Scan for the cell matching the given text and deliver its [x, y] coordinate at center. 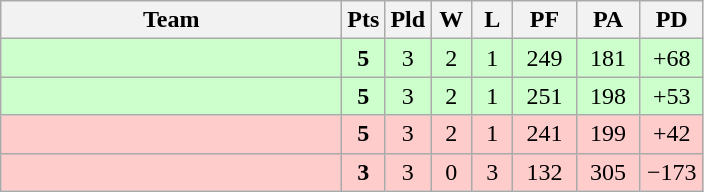
L [492, 20]
199 [608, 134]
Team [172, 20]
Pld [408, 20]
198 [608, 96]
PD [672, 20]
W [452, 20]
249 [545, 58]
+53 [672, 96]
0 [452, 172]
132 [545, 172]
305 [608, 172]
+68 [672, 58]
+42 [672, 134]
Pts [364, 20]
241 [545, 134]
−173 [672, 172]
PF [545, 20]
181 [608, 58]
PA [608, 20]
251 [545, 96]
